Output the [X, Y] coordinate of the center of the cell containing the given text.  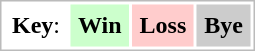
Bye [224, 25]
Win [100, 25]
Loss [163, 25]
Key: [36, 25]
